Locate the cell with the specified text and output its (X, Y) center coordinate. 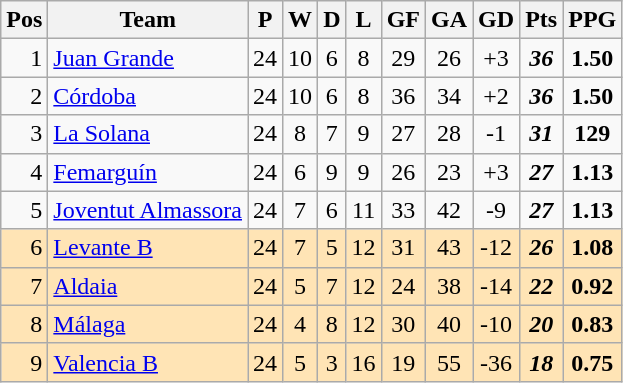
11 (364, 210)
0.92 (592, 286)
-1 (496, 134)
Joventut Almassora (148, 210)
+2 (496, 96)
19 (403, 362)
30 (403, 324)
34 (450, 96)
GD (496, 20)
La Solana (148, 134)
Pos (24, 20)
38 (450, 286)
1 (24, 58)
-14 (496, 286)
GA (450, 20)
22 (542, 286)
1.08 (592, 248)
PPG (592, 20)
129 (592, 134)
16 (364, 362)
Córdoba (148, 96)
29 (403, 58)
40 (450, 324)
Pts (542, 20)
Aldaia (148, 286)
0.83 (592, 324)
Levante B (148, 248)
23 (450, 172)
2 (24, 96)
20 (542, 324)
-36 (496, 362)
Málaga (148, 324)
Valencia B (148, 362)
0.75 (592, 362)
Juan Grande (148, 58)
28 (450, 134)
33 (403, 210)
55 (450, 362)
P (266, 20)
GF (403, 20)
Team (148, 20)
W (300, 20)
L (364, 20)
42 (450, 210)
D (332, 20)
-10 (496, 324)
43 (450, 248)
18 (542, 362)
Femarguín (148, 172)
-12 (496, 248)
-9 (496, 210)
